Capture the cell that displays the provided text and extract its [x, y] central coordinate. 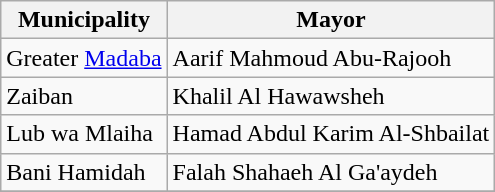
Mayor [331, 20]
Municipality [84, 20]
Hamad Abdul Karim Al-Shbailat [331, 134]
Falah Shahaeh Al Ga'aydeh [331, 172]
Bani Hamidah [84, 172]
Lub wa Mlaiha [84, 134]
Greater Madaba [84, 58]
Zaiban [84, 96]
Aarif Mahmoud Abu-Rajooh [331, 58]
Khalil Al Hawawsheh [331, 96]
